Return (x, y) of the center of cell containing provided text 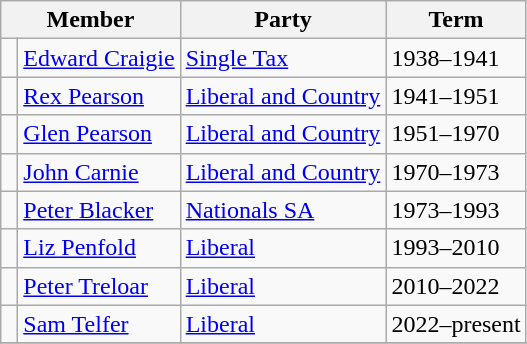
Liz Penfold (99, 248)
1970–1973 (456, 172)
2010–2022 (456, 286)
1973–1993 (456, 210)
1951–1970 (456, 134)
Peter Treloar (99, 286)
1993–2010 (456, 248)
1938–1941 (456, 58)
2022–present (456, 324)
Member (90, 20)
Single Tax (283, 58)
Sam Telfer (99, 324)
Nationals SA (283, 210)
John Carnie (99, 172)
Glen Pearson (99, 134)
Edward Craigie (99, 58)
Peter Blacker (99, 210)
1941–1951 (456, 96)
Term (456, 20)
Rex Pearson (99, 96)
Party (283, 20)
